Extract the (x, y) coordinate from the center of the cell holding the provided text.  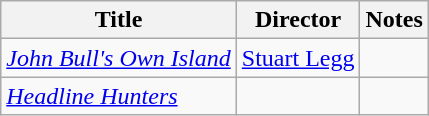
John Bull's Own Island (119, 58)
Notes (394, 20)
Director (298, 20)
Stuart Legg (298, 58)
Title (119, 20)
Headline Hunters (119, 96)
